Output the [x, y] coordinate of the center of the cell containing the given text.  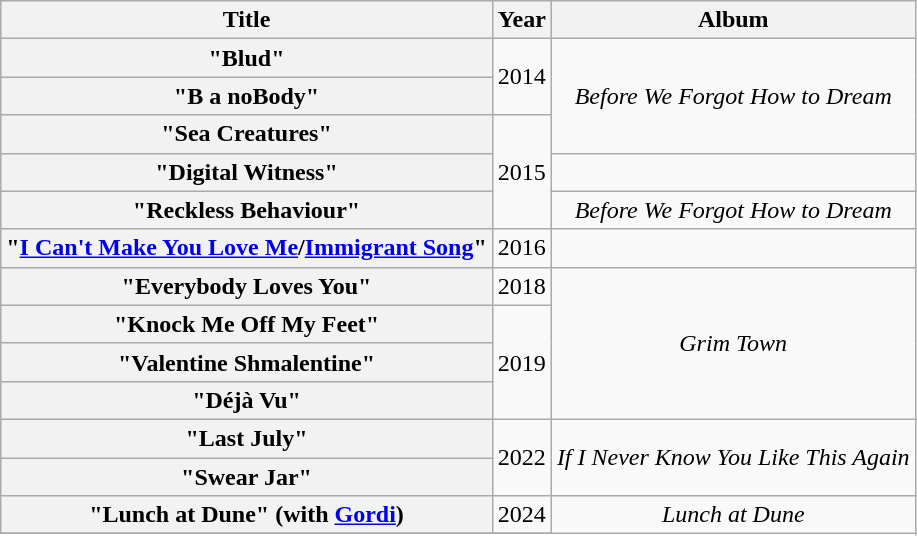
"Reckless Behaviour" [247, 210]
"Lunch at Dune" (with Gordi) [247, 515]
2014 [522, 77]
Album [733, 20]
Title [247, 20]
"Everybody Loves You" [247, 286]
2016 [522, 248]
"Swear Jar" [247, 477]
"Blud" [247, 58]
2019 [522, 362]
"Déjà Vu" [247, 400]
"B a noBody" [247, 96]
2022 [522, 457]
"Valentine Shmalentine" [247, 362]
2018 [522, 286]
"Digital Witness" [247, 172]
Lunch at Dune [733, 515]
Grim Town [733, 343]
"Last July" [247, 438]
If I Never Know You Like This Again [733, 457]
2024 [522, 515]
2015 [522, 172]
"Sea Creatures" [247, 134]
"I Can't Make You Love Me/Immigrant Song" [247, 248]
"Knock Me Off My Feet" [247, 324]
Year [522, 20]
